Pinpoint the cell where the given text exists, returning its (X, Y) midpoint coordinate. 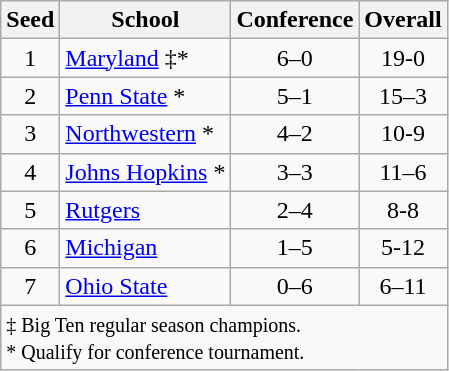
Northwestern * (146, 134)
0–6 (295, 286)
Seed (30, 20)
4–2 (295, 134)
Overall (403, 20)
5 (30, 210)
3 (30, 134)
11–6 (403, 172)
5–1 (295, 96)
1 (30, 58)
School (146, 20)
Michigan (146, 248)
2 (30, 96)
2–4 (295, 210)
6–0 (295, 58)
15–3 (403, 96)
10-9 (403, 134)
7 (30, 286)
Johns Hopkins * (146, 172)
4 (30, 172)
19-0 (403, 58)
Maryland ‡* (146, 58)
6–11 (403, 286)
Ohio State (146, 286)
‡ Big Ten regular season champions. * Qualify for conference tournament. (224, 338)
6 (30, 248)
Conference (295, 20)
5-12 (403, 248)
Rutgers (146, 210)
8-8 (403, 210)
3–3 (295, 172)
Penn State * (146, 96)
1–5 (295, 248)
